Return the (x, y) coordinate for the center point of the cell that contains the specified text.  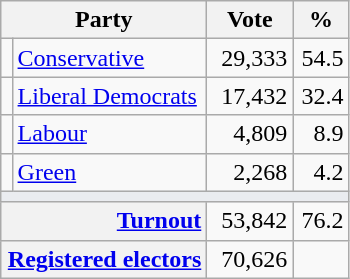
4.2 (321, 172)
4,809 (250, 134)
32.4 (321, 96)
29,333 (250, 58)
Green (110, 172)
8.9 (321, 134)
Party (104, 20)
76.2 (321, 221)
Vote (250, 20)
Conservative (110, 58)
2,268 (250, 172)
Labour (110, 134)
% (321, 20)
70,626 (250, 259)
53,842 (250, 221)
Liberal Democrats (110, 96)
54.5 (321, 58)
Turnout (104, 221)
17,432 (250, 96)
Registered electors (104, 259)
